Pinpoint the cell where the given text exists, returning its (x, y) midpoint coordinate. 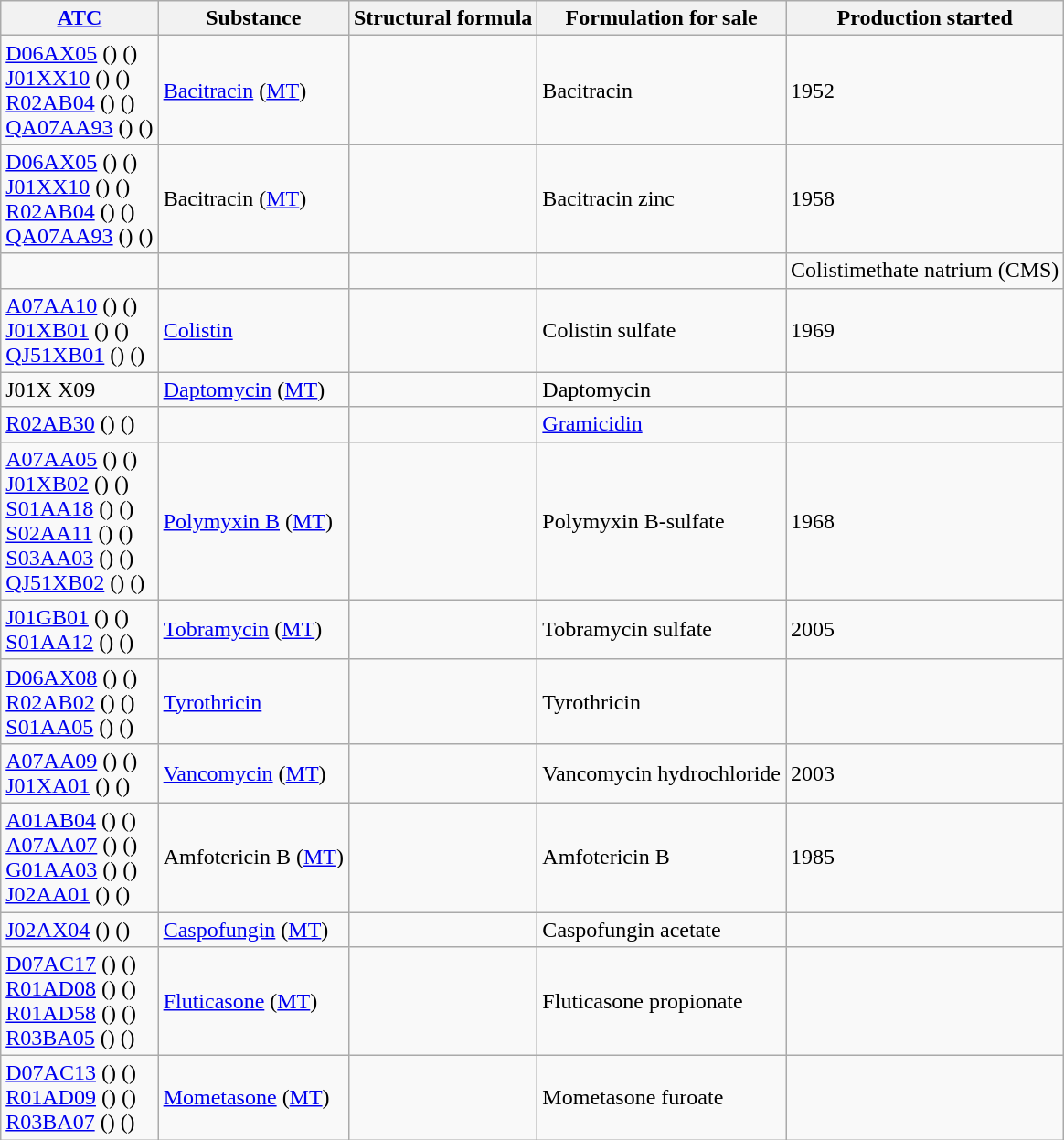
Bacitracin zinc (662, 199)
Mometasone furoate (662, 1098)
2003 (925, 773)
Amfotericin B (MT) (253, 858)
J01X X09 (80, 389)
Vancomycin (MT) (253, 773)
1969 (925, 330)
A01AB04 () ()A07AA07 () ()G01AA03 () ()J02AA01 () () (80, 858)
Mometasone (MT) (253, 1098)
Tobramycin sulfate (662, 629)
Colistin (253, 330)
D06AX08 () ()R02AB02 () ()S01AA05 () () (80, 701)
Fluticasone (MT) (253, 1002)
Fluticasone propionate (662, 1002)
Caspofungin acetate (662, 930)
1968 (925, 521)
Daptomycin (662, 389)
Structural formula (442, 18)
Polymyxin B-sulfate (662, 521)
A07AA09 () ()J01XA01 () () (80, 773)
ATC (80, 18)
Daptomycin (MT) (253, 389)
A07AA05 () ()J01XB02 () ()S01AA18 () ()S02AA11 () ()S03AA03 () ()QJ51XB02 () () (80, 521)
Caspofungin (MT) (253, 930)
Production started (925, 18)
D07AC13 () ()R01AD09 () ()R03BA07 () () (80, 1098)
Colistimethate natrium (CMS) (925, 271)
Bacitracin (662, 90)
2005 (925, 629)
Formulation for sale (662, 18)
1952 (925, 90)
Amfotericin B (662, 858)
1985 (925, 858)
D07AC17 () ()R01AD08 () ()R01AD58 () ()R03BA05 () () (80, 1002)
J01GB01 () ()S01AA12 () () (80, 629)
A07AA10 () ()J01XB01 () ()QJ51XB01 () () (80, 330)
Substance (253, 18)
Polymyxin B (MT) (253, 521)
Tobramycin (MT) (253, 629)
1958 (925, 199)
Colistin sulfate (662, 330)
R02AB30 () () (80, 424)
Vancomycin hydrochloride (662, 773)
J02AX04 () () (80, 930)
Gramicidin (662, 424)
